Provide the [x, y] coordinate of the cell's center where the given text is located.  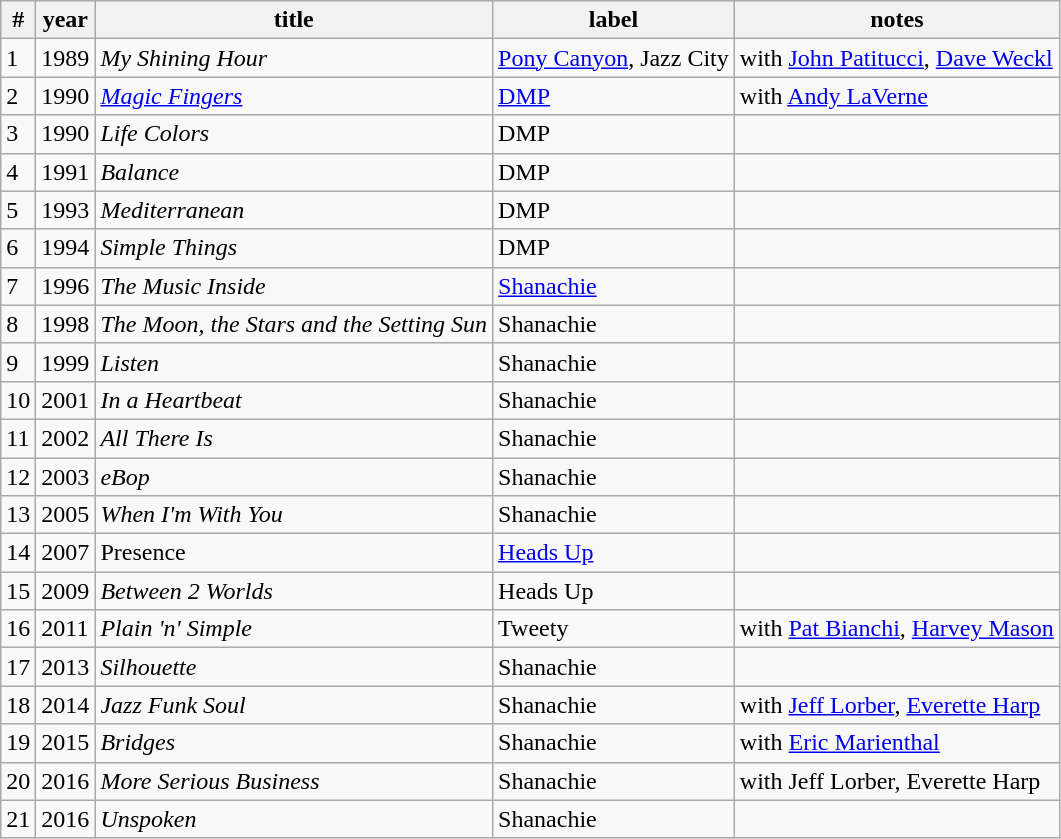
notes [896, 20]
1999 [66, 362]
4 [18, 172]
Magic Fingers [294, 96]
10 [18, 400]
with John Patitucci, Dave Weckl [896, 58]
1 [18, 58]
11 [18, 438]
1989 [66, 58]
Life Colors [294, 134]
eBop [294, 477]
When I'm With You [294, 515]
7 [18, 286]
with Eric Marienthal [896, 743]
# [18, 20]
with Pat Bianchi, Harvey Mason [896, 629]
1998 [66, 324]
2009 [66, 591]
Jazz Funk Soul [294, 705]
3 [18, 134]
19 [18, 743]
2002 [66, 438]
1994 [66, 248]
17 [18, 667]
2003 [66, 477]
2007 [66, 553]
5 [18, 210]
with Andy LaVerne [896, 96]
2013 [66, 667]
1993 [66, 210]
2011 [66, 629]
9 [18, 362]
1991 [66, 172]
12 [18, 477]
Listen [294, 362]
2005 [66, 515]
21 [18, 819]
In a Heartbeat [294, 400]
1996 [66, 286]
13 [18, 515]
8 [18, 324]
All There Is [294, 438]
Plain 'n' Simple [294, 629]
16 [18, 629]
6 [18, 248]
label [614, 20]
Pony Canyon, Jazz City [614, 58]
Simple Things [294, 248]
Unspoken [294, 819]
year [66, 20]
Mediterranean [294, 210]
title [294, 20]
20 [18, 781]
2014 [66, 705]
The Music Inside [294, 286]
2015 [66, 743]
Bridges [294, 743]
Tweety [614, 629]
My Shining Hour [294, 58]
Presence [294, 553]
The Moon, the Stars and the Setting Sun [294, 324]
2 [18, 96]
Between 2 Worlds [294, 591]
14 [18, 553]
Balance [294, 172]
15 [18, 591]
2001 [66, 400]
18 [18, 705]
More Serious Business [294, 781]
Silhouette [294, 667]
